Detect which cell encompasses the target text, then output its (x, y) center coordinate. 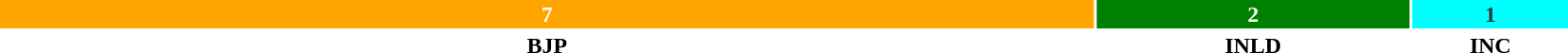
2 (1253, 14)
7 (547, 14)
